Find where the given text appears and provide that cell's center as [x, y] coordinate. 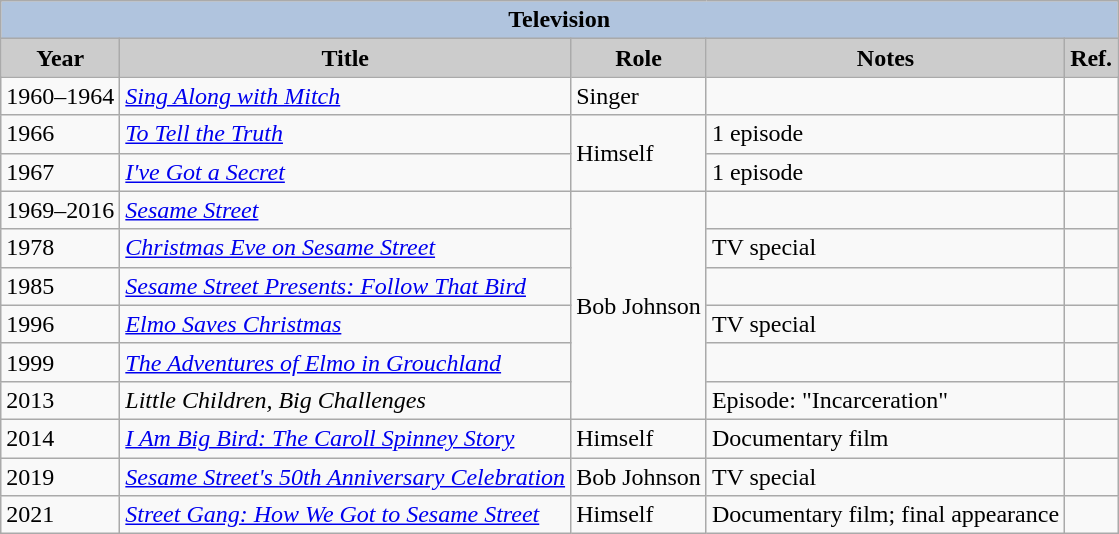
1978 [60, 248]
Year [60, 58]
Title [346, 58]
Christmas Eve on Sesame Street [346, 248]
Street Gang: How We Got to Sesame Street [346, 515]
Sing Along with Mitch [346, 96]
1999 [60, 362]
Sesame Street's 50th Anniversary Celebration [346, 477]
Sesame Street [346, 210]
2013 [60, 400]
Elmo Saves Christmas [346, 324]
2014 [60, 438]
1966 [60, 134]
2019 [60, 477]
Notes [885, 58]
I Am Big Bird: The Caroll Spinney Story [346, 438]
1996 [60, 324]
2021 [60, 515]
Role [639, 58]
1969–2016 [60, 210]
Documentary film; final appearance [885, 515]
To Tell the Truth [346, 134]
1985 [60, 286]
1960–1964 [60, 96]
Little Children, Big Challenges [346, 400]
Episode: "Incarceration" [885, 400]
I've Got a Secret [346, 172]
Television [560, 20]
1967 [60, 172]
Singer [639, 96]
The Adventures of Elmo in Grouchland [346, 362]
Sesame Street Presents: Follow That Bird [346, 286]
Ref. [1092, 58]
Documentary film [885, 438]
